From the cell containing the given text, extract its center point as [X, Y] coordinate. 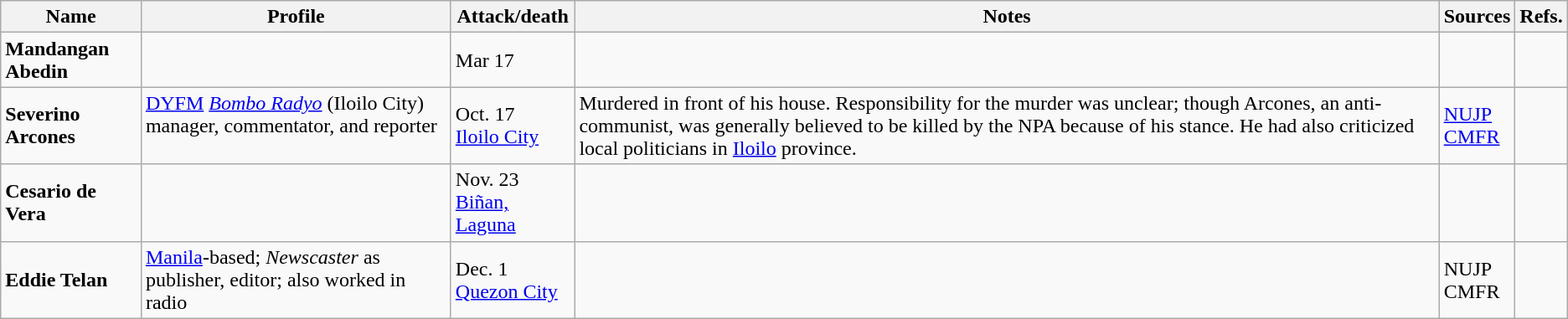
Dec. 1Quezon City [513, 280]
Profile [296, 17]
Oct. 17Iloilo City [513, 126]
Eddie Telan [71, 280]
Manila-based; Newscaster as publisher, editor; also worked in radio [296, 280]
Refs. [1541, 17]
Mar 17 [513, 60]
Severino Arcones [71, 126]
Sources [1478, 17]
Nov. 23Biñan, Laguna [513, 203]
Notes [1007, 17]
Name [71, 17]
Cesario de Vera [71, 203]
Attack/death [513, 17]
DYFM Bombo Radyo (Iloilo City) manager, commentator, and reporter [296, 126]
Mandangan Abedin [71, 60]
